Return the [X, Y] coordinate for the center point of the cell that contains the specified text.  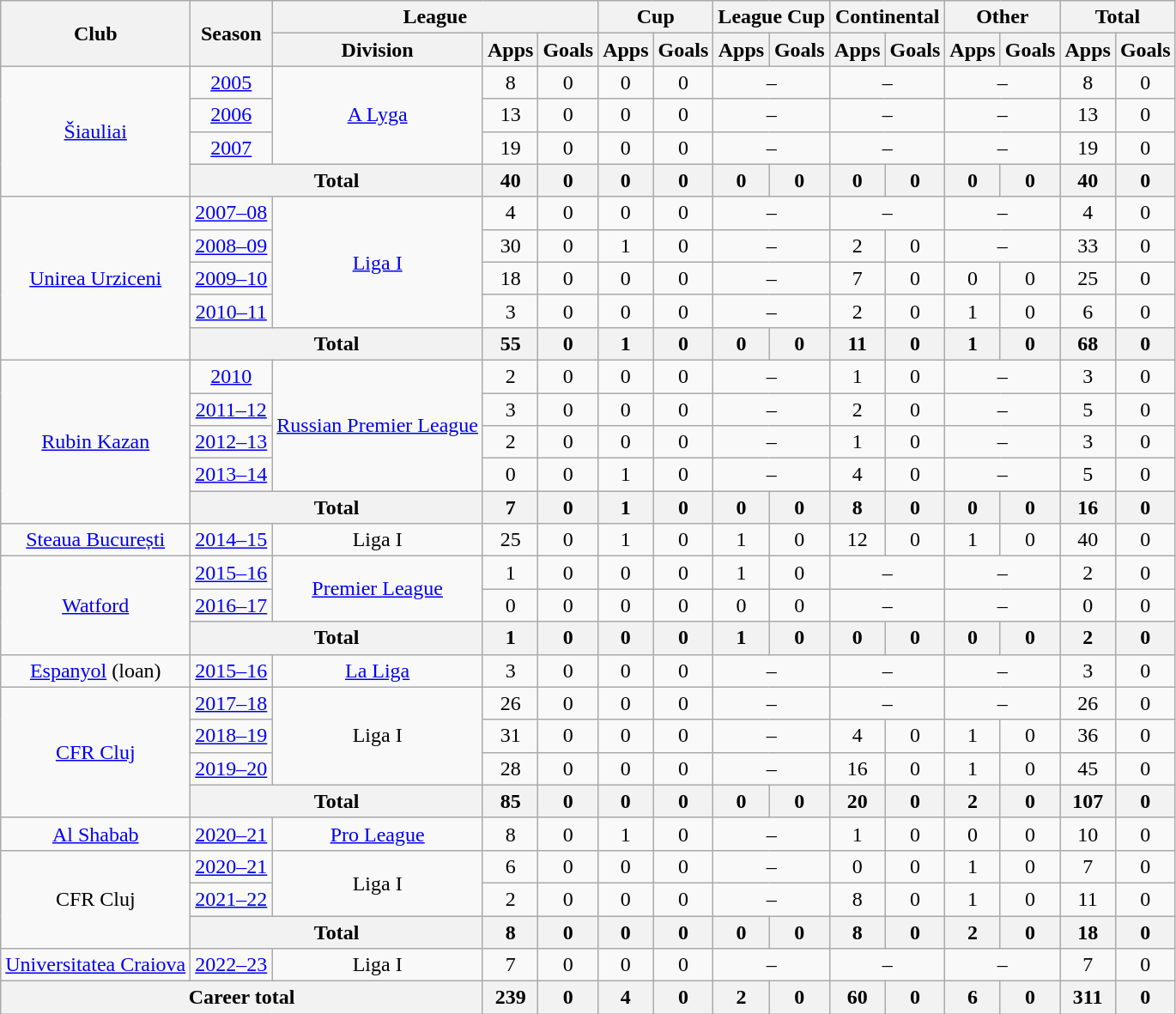
Espanyol (loan) [96, 671]
Career total [242, 998]
Watford [96, 605]
Universitatea Craiova [96, 965]
2007–08 [232, 213]
Unirea Urziceni [96, 278]
85 [510, 801]
Other [1003, 17]
2022–23 [232, 965]
2014–15 [232, 540]
Pro League [378, 834]
2010 [232, 376]
2008–09 [232, 246]
2009–10 [232, 278]
Premier League [378, 589]
League [435, 17]
2017–18 [232, 703]
Šiauliai [96, 131]
36 [1088, 736]
Rubin Kazan [96, 441]
Club [96, 33]
League Cup [772, 17]
2011–12 [232, 410]
20 [858, 801]
28 [510, 768]
Cup [656, 17]
68 [1088, 343]
239 [510, 998]
2012–13 [232, 442]
2010–11 [232, 311]
2005 [232, 82]
55 [510, 343]
Season [232, 33]
2007 [232, 148]
33 [1088, 246]
311 [1088, 998]
Russian Premier League [378, 425]
A Lyga [378, 115]
2018–19 [232, 736]
Al Shabab [96, 834]
2021–22 [232, 899]
2019–20 [232, 768]
10 [1088, 834]
31 [510, 736]
60 [858, 998]
2016–17 [232, 605]
Continental [888, 17]
45 [1088, 768]
12 [858, 540]
Steaua București [96, 540]
2013–14 [232, 475]
La Liga [378, 671]
2006 [232, 115]
30 [510, 246]
Division [378, 50]
107 [1088, 801]
